Search for the cell housing the specified text and yield its [X, Y] center coordinate. 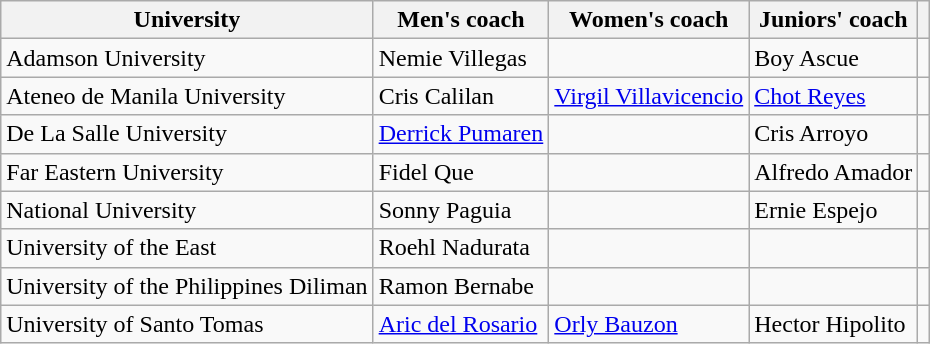
Aric del Rosario [461, 324]
Virgil Villavicencio [649, 96]
Hector Hipolito [834, 324]
Ramon Bernabe [461, 286]
University of Santo Tomas [187, 324]
Women's coach [649, 20]
University of the Philippines Diliman [187, 286]
Boy Ascue [834, 58]
Cris Arroyo [834, 134]
Juniors' coach [834, 20]
Chot Reyes [834, 96]
Ateneo de Manila University [187, 96]
Derrick Pumaren [461, 134]
Cris Calilan [461, 96]
Roehl Nadurata [461, 248]
Sonny Paguia [461, 210]
De La Salle University [187, 134]
Orly Bauzon [649, 324]
National University [187, 210]
Alfredo Amador [834, 172]
Ernie Espejo [834, 210]
Far Eastern University [187, 172]
Nemie Villegas [461, 58]
Fidel Que [461, 172]
University of the East [187, 248]
Men's coach [461, 20]
University [187, 20]
Adamson University [187, 58]
